For the text-containing cell, return its midpoint in [X, Y] coordinate format. 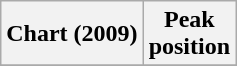
Peakposition [189, 34]
Chart (2009) [72, 34]
